Search for the cell housing the specified text and yield its [x, y] center coordinate. 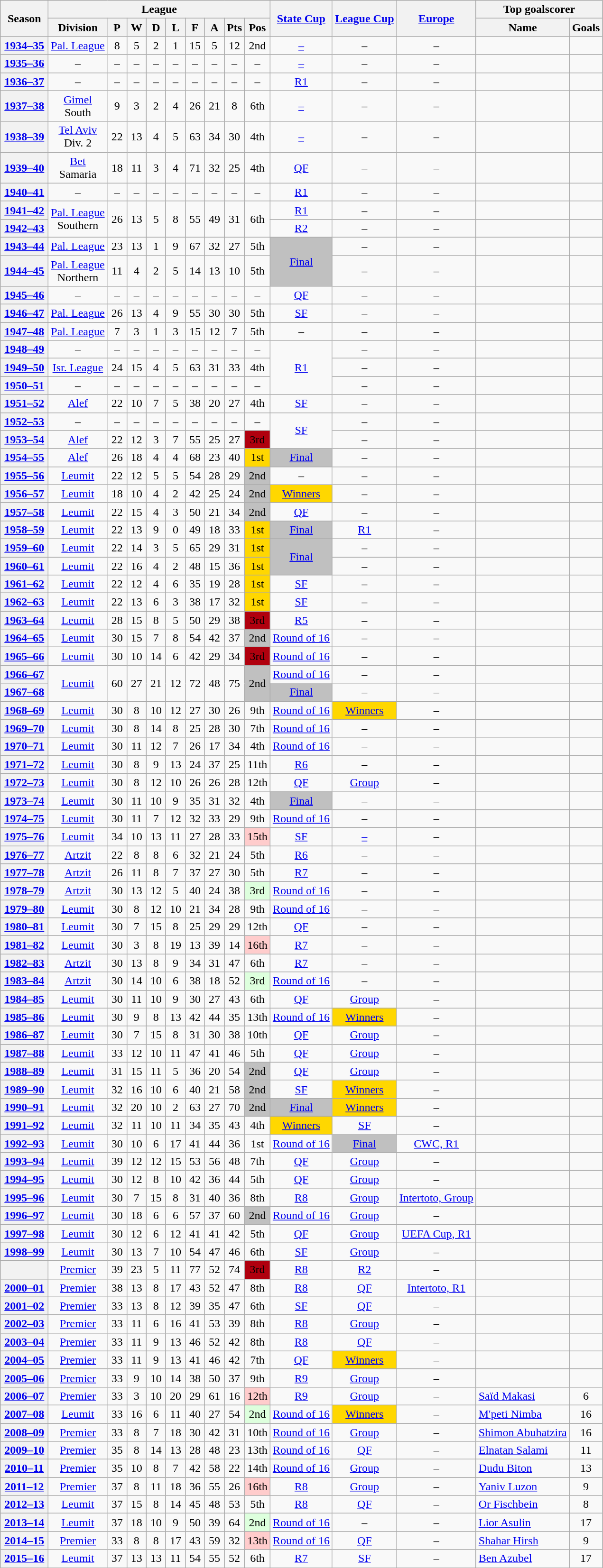
Shimon Abuhatzira [523, 1432]
1961–62 [25, 584]
GimelSouth [78, 106]
2009–10 [25, 1450]
56 [214, 1162]
State Cup [301, 18]
2013–14 [25, 1522]
67 [195, 246]
1978–79 [25, 891]
2012–13 [25, 1504]
0 [176, 530]
1979–80 [25, 909]
1992–93 [25, 1143]
1954–55 [25, 458]
64 [234, 1522]
1958–59 [25, 530]
1959–60 [25, 548]
1968–69 [25, 710]
Intertoto, R1 [436, 1288]
1993–94 [25, 1162]
2002–03 [25, 1324]
2011–12 [25, 1486]
1938–39 [25, 137]
1939–40 [25, 168]
1980–81 [25, 927]
1994–95 [25, 1180]
1956–57 [25, 494]
1944–45 [25, 270]
Dudu Biton [523, 1468]
1989–90 [25, 1089]
2000–01 [25, 1288]
F [195, 28]
Division [78, 28]
1940–41 [25, 192]
A [214, 28]
1951–52 [25, 403]
75 [234, 683]
1982–83 [25, 963]
1985–86 [25, 1017]
Pal. League Southern [78, 219]
65 [195, 548]
77 [195, 1270]
2005–06 [25, 1378]
UEFA Cup, R1 [436, 1234]
Yaniv Luzon [523, 1486]
1936–37 [25, 82]
45 [195, 1504]
League [159, 9]
Top goalscorer [539, 9]
Goals [586, 28]
Isr. League [78, 367]
Ben Azubel [523, 1559]
Saïd Makasi [523, 1396]
Europe [436, 18]
11th [258, 764]
1957–58 [25, 512]
1984–85 [25, 999]
1934–35 [25, 46]
68 [195, 458]
2003–04 [25, 1342]
71 [195, 168]
1942–43 [25, 228]
57 [195, 1216]
M'peti Nimba [523, 1414]
Shahar Hirsh [523, 1540]
1977–78 [25, 873]
1974–75 [25, 818]
59 [214, 1540]
1941–42 [25, 210]
1964–65 [25, 638]
1990–91 [25, 1107]
1971–72 [25, 764]
1948–49 [25, 349]
Pal. League Northern [78, 270]
2007–08 [25, 1414]
Pts [234, 28]
1962–63 [25, 602]
1950–51 [25, 385]
1987–88 [25, 1053]
1981–82 [25, 945]
1963–64 [25, 620]
1976–77 [25, 855]
R5 [301, 620]
1965–66 [25, 656]
1943–44 [25, 246]
1935–36 [25, 64]
70 [234, 1107]
61 [214, 1396]
Pos [258, 28]
Elnatan Salami [523, 1450]
1945–46 [25, 295]
1969–70 [25, 728]
1988–89 [25, 1071]
1952–53 [25, 422]
72 [195, 683]
Tel AvivDiv. 2 [78, 137]
14th [258, 1468]
2004–05 [25, 1360]
1991–92 [25, 1125]
Lior Asulin [523, 1522]
L [176, 28]
P [117, 28]
1997–98 [25, 1234]
1996–97 [25, 1216]
1967–68 [25, 692]
1949–50 [25, 367]
15th [258, 836]
2015–16 [25, 1559]
1972–73 [25, 782]
1983–84 [25, 981]
1960–61 [25, 566]
2014–15 [25, 1540]
2008–09 [25, 1432]
2001–02 [25, 1306]
1966–67 [25, 674]
W [137, 28]
CWC, R1 [436, 1143]
1953–54 [25, 440]
1947–48 [25, 331]
1955–56 [25, 476]
1986–87 [25, 1035]
1973–74 [25, 800]
Intertoto, Group [436, 1198]
Name [523, 28]
D [156, 28]
2006–07 [25, 1396]
74 [234, 1270]
League Cup [364, 18]
1975–76 [25, 836]
1970–71 [25, 746]
Season [25, 18]
1937–38 [25, 106]
1998–99 [25, 1252]
BetSamaria [78, 168]
1946–47 [25, 313]
2010–11 [25, 1468]
1995–96 [25, 1198]
Or Fischbein [523, 1504]
